Search for the cell housing the specified text and yield its (X, Y) center coordinate. 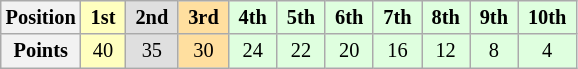
Points (41, 51)
10th (547, 17)
Position (41, 17)
4 (547, 51)
7th (397, 17)
2nd (152, 17)
4th (253, 17)
24 (253, 51)
40 (104, 51)
20 (349, 51)
1st (104, 17)
8 (494, 51)
16 (397, 51)
12 (446, 51)
35 (152, 51)
3rd (203, 17)
22 (301, 51)
5th (301, 17)
8th (446, 17)
9th (494, 17)
30 (203, 51)
6th (349, 17)
